Find where the given text appears and provide that cell's center as [x, y] coordinate. 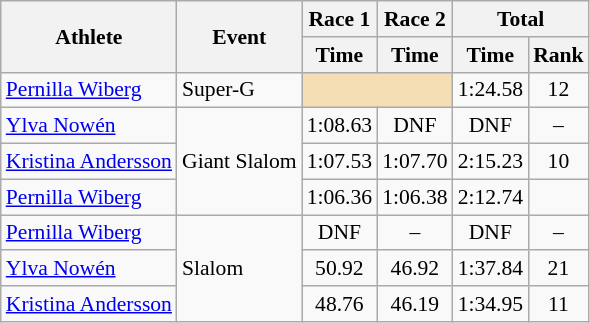
1:07.70 [414, 162]
Race 1 [340, 19]
Giant Slalom [240, 162]
1:06.36 [340, 197]
1:07.53 [340, 162]
1:34.95 [490, 304]
50.92 [340, 269]
Event [240, 36]
2:15.23 [490, 162]
2:12.74 [490, 197]
Rank [558, 55]
10 [558, 162]
12 [558, 90]
Slalom [240, 268]
1:08.63 [340, 126]
Total [521, 19]
1:37.84 [490, 269]
46.92 [414, 269]
11 [558, 304]
Athlete [89, 36]
46.19 [414, 304]
1:06.38 [414, 197]
48.76 [340, 304]
Race 2 [414, 19]
1:24.58 [490, 90]
21 [558, 269]
Super-G [240, 90]
